Return (X, Y) of the center of cell containing provided text 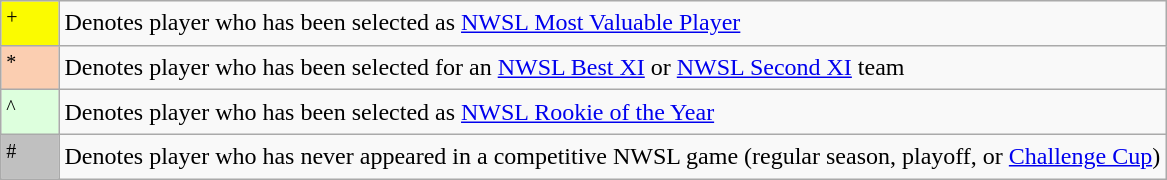
# (30, 156)
Denotes player who has been selected as NWSL Rookie of the Year (612, 112)
Denotes player who has been selected as NWSL Most Valuable Player (612, 24)
^ (30, 112)
Denotes player who has never appeared in a competitive NWSL game (regular season, playoff, or Challenge Cup) (612, 156)
Denotes player who has been selected for an NWSL Best XI or NWSL Second XI team (612, 68)
+ (30, 24)
* (30, 68)
